Locate the cell with the specified text and output its (x, y) center coordinate. 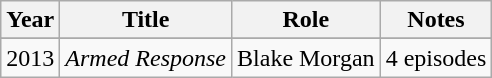
Title (146, 20)
Notes (436, 20)
Blake Morgan (306, 58)
4 episodes (436, 58)
Year (30, 20)
2013 (30, 58)
Role (306, 20)
Armed Response (146, 58)
